Output the [x, y] coordinate of the center of the cell containing the given text.  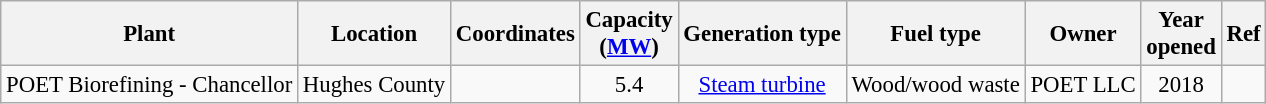
Ref [1244, 34]
Plant [150, 34]
Location [374, 34]
POET Biorefining - Chancellor [150, 85]
Hughes County [374, 85]
5.4 [629, 85]
Yearopened [1181, 34]
Fuel type [936, 34]
2018 [1181, 85]
POET LLC [1083, 85]
Steam turbine [762, 85]
Capacity(MW) [629, 34]
Generation type [762, 34]
Coordinates [516, 34]
Wood/wood waste [936, 85]
Owner [1083, 34]
